Locate the cell with the specified text and output its [X, Y] center coordinate. 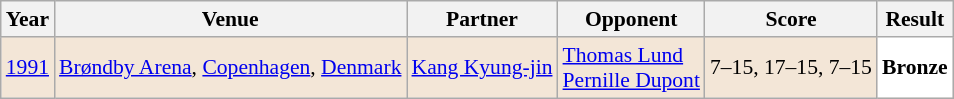
Year [28, 19]
Venue [230, 19]
Kang Kyung-jin [482, 68]
Result [915, 19]
7–15, 17–15, 7–15 [791, 68]
Opponent [632, 19]
Brøndby Arena, Copenhagen, Denmark [230, 68]
Thomas Lund Pernille Dupont [632, 68]
Partner [482, 19]
Score [791, 19]
Bronze [915, 68]
1991 [28, 68]
